Pinpoint the cell where the given text exists, returning its (X, Y) midpoint coordinate. 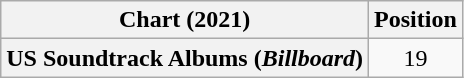
Position (416, 20)
US Soundtrack Albums (Billboard) (185, 58)
Chart (2021) (185, 20)
19 (416, 58)
